Search for the cell housing the specified text and yield its [X, Y] center coordinate. 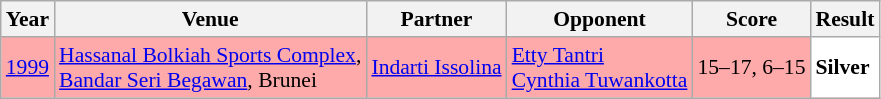
Etty Tantri Cynthia Tuwankotta [600, 68]
Indarti Issolina [436, 68]
1999 [28, 68]
15–17, 6–15 [751, 68]
Opponent [600, 19]
Silver [844, 68]
Result [844, 19]
Hassanal Bolkiah Sports Complex,Bandar Seri Begawan, Brunei [210, 68]
Year [28, 19]
Partner [436, 19]
Score [751, 19]
Venue [210, 19]
